Output the (X, Y) coordinate of the center of the cell containing the given text.  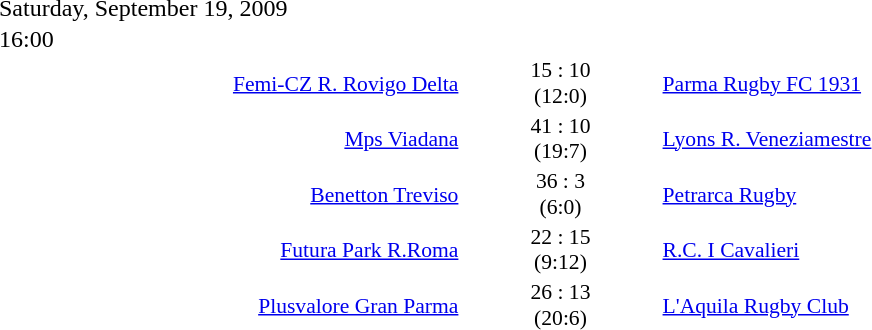
22 : 15(9:12) (560, 249)
36 : 3(6:0) (560, 194)
15 : 10(12:0) (560, 83)
41 : 10(19:7) (560, 139)
